Capture the cell that displays the provided text and extract its (x, y) central coordinate. 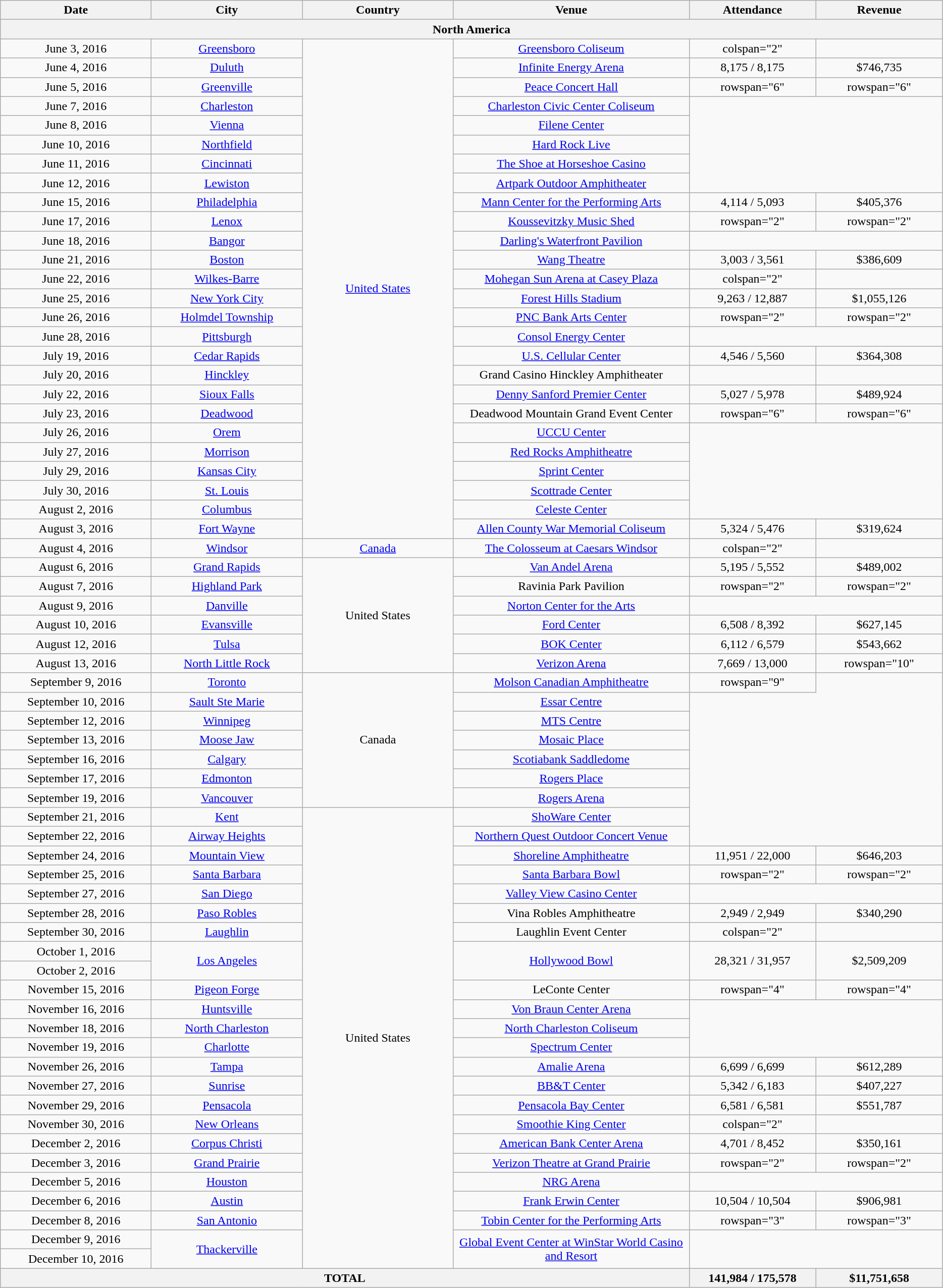
Red Rocks Amphitheatre (571, 452)
5,027 / 5,978 (752, 394)
$340,290 (879, 913)
$551,787 (879, 1105)
December 10, 2016 (76, 1259)
Amalie Arena (571, 1066)
Hollywood Bowl (571, 961)
Charlotte (227, 1047)
8,175 / 8,175 (752, 68)
6,112 / 6,579 (752, 644)
Charleston Civic Center Coliseum (571, 106)
Evansville (227, 625)
June 22, 2016 (76, 279)
Boston (227, 260)
Revenue (879, 10)
September 17, 2016 (76, 778)
Pensacola Bay Center (571, 1105)
September 9, 2016 (76, 682)
June 8, 2016 (76, 125)
June 17, 2016 (76, 221)
June 12, 2016 (76, 183)
December 2, 2016 (76, 1143)
Infinite Energy Arena (571, 68)
$543,662 (879, 644)
City (227, 10)
Denny Sanford Premier Center (571, 394)
July 20, 2016 (76, 375)
Forest Hills Stadium (571, 298)
Spectrum Center (571, 1047)
$407,227 (879, 1086)
Wilkes-Barre (227, 279)
November 26, 2016 (76, 1066)
October 1, 2016 (76, 951)
5,342 / 6,183 (752, 1086)
Grand Rapids (227, 567)
Philadelphia (227, 202)
Laughlin (227, 932)
Verizon Arena (571, 663)
Pittsburgh (227, 337)
August 10, 2016 (76, 625)
rowspan="9" (752, 682)
Columbus (227, 509)
November 19, 2016 (76, 1047)
UCCU Center (571, 433)
Moose Jaw (227, 740)
Vancouver (227, 797)
Morrison (227, 452)
Fort Wayne (227, 528)
LeConte Center (571, 990)
Vina Robles Amphitheatre (571, 913)
Date (76, 10)
Thackerville (227, 1249)
September 19, 2016 (76, 797)
June 4, 2016 (76, 68)
North America (472, 29)
San Antonio (227, 1220)
Sunrise (227, 1086)
Rogers Arena (571, 797)
Los Angeles (227, 961)
Country (378, 10)
July 23, 2016 (76, 413)
Mann Center for the Performing Arts (571, 202)
American Bank Center Arena (571, 1143)
Vienna (227, 125)
North Little Rock (227, 663)
November 27, 2016 (76, 1086)
Filene Center (571, 125)
Orem (227, 433)
September 21, 2016 (76, 817)
$906,981 (879, 1201)
7,669 / 13,000 (752, 663)
September 27, 2016 (76, 894)
Highland Park (227, 586)
MTS Centre (571, 721)
July 29, 2016 (76, 471)
$350,161 (879, 1143)
Greenville (227, 87)
$489,924 (879, 394)
December 9, 2016 (76, 1240)
Celeste Center (571, 509)
December 3, 2016 (76, 1162)
Rogers Place (571, 778)
Austin (227, 1201)
6,508 / 8,392 (752, 625)
Kansas City (227, 471)
June 7, 2016 (76, 106)
Allen County War Memorial Coliseum (571, 528)
November 16, 2016 (76, 1009)
ShoWare Center (571, 817)
June 21, 2016 (76, 260)
rowspan="10" (879, 663)
Northern Quest Outdoor Concert Venue (571, 836)
November 30, 2016 (76, 1124)
September 25, 2016 (76, 875)
Hinckley (227, 375)
June 26, 2016 (76, 317)
Valley View Casino Center (571, 894)
September 12, 2016 (76, 721)
Smoothie King Center (571, 1124)
Calgary (227, 759)
Houston (227, 1182)
$1,055,126 (879, 298)
Scotiabank Saddledome (571, 759)
Molson Canadian Amphitheatre (571, 682)
Scottrade Center (571, 490)
August 12, 2016 (76, 644)
BB&T Center (571, 1086)
August 7, 2016 (76, 586)
Von Braun Center Arena (571, 1009)
June 28, 2016 (76, 337)
Cincinnati (227, 164)
Tampa (227, 1066)
Ravinia Park Pavilion (571, 586)
Mohegan Sun Arena at Casey Plaza (571, 279)
December 6, 2016 (76, 1201)
5,195 / 5,552 (752, 567)
Consol Energy Center (571, 337)
Lenox (227, 221)
11,951 / 22,000 (752, 855)
141,984 / 175,578 (752, 1278)
Tulsa (227, 644)
Ford Center (571, 625)
$627,145 (879, 625)
Cedar Rapids (227, 356)
Wang Theatre (571, 260)
Grand Casino Hinckley Amphitheater (571, 375)
Deadwood Mountain Grand Event Center (571, 413)
August 6, 2016 (76, 567)
The Colosseum at Caesars Windsor (571, 548)
Santa Barbara Bowl (571, 875)
November 15, 2016 (76, 990)
July 26, 2016 (76, 433)
Frank Erwin Center (571, 1201)
Mountain View (227, 855)
September 10, 2016 (76, 702)
November 29, 2016 (76, 1105)
August 4, 2016 (76, 548)
Sault Ste Marie (227, 702)
Global Event Center at WinStar World Casino and Resort (571, 1249)
St. Louis (227, 490)
Danville (227, 606)
Essar Centre (571, 702)
Windsor (227, 548)
$2,509,209 (879, 961)
6,699 / 6,699 (752, 1066)
Lewiston (227, 183)
Peace Concert Hall (571, 87)
PNC Bank Arts Center (571, 317)
June 10, 2016 (76, 144)
Pigeon Forge (227, 990)
2,949 / 2,949 (752, 913)
September 30, 2016 (76, 932)
Tobin Center for the Performing Arts (571, 1220)
NRG Arena (571, 1182)
June 5, 2016 (76, 87)
Edmonton (227, 778)
Sioux Falls (227, 394)
4,114 / 5,093 (752, 202)
Pensacola (227, 1105)
Duluth (227, 68)
Northfield (227, 144)
August 2, 2016 (76, 509)
December 8, 2016 (76, 1220)
$746,735 (879, 68)
Venue (571, 10)
September 13, 2016 (76, 740)
June 25, 2016 (76, 298)
Santa Barbara (227, 875)
July 22, 2016 (76, 394)
TOTAL (345, 1278)
$405,376 (879, 202)
Norton Center for the Arts (571, 606)
The Shoe at Horseshoe Casino (571, 164)
28,321 / 31,957 (752, 961)
10,504 / 10,504 (752, 1201)
Paso Robles (227, 913)
North Charleston Coliseum (571, 1028)
Corpus Christi (227, 1143)
Grand Prairie (227, 1162)
6,581 / 6,581 (752, 1105)
$11,751,658 (879, 1278)
November 18, 2016 (76, 1028)
Attendance (752, 10)
December 5, 2016 (76, 1182)
Winnipeg (227, 721)
North Charleston (227, 1028)
U.S. Cellular Center (571, 356)
Sprint Center (571, 471)
June 15, 2016 (76, 202)
Kent (227, 817)
5,324 / 5,476 (752, 528)
September 28, 2016 (76, 913)
$319,624 (879, 528)
3,003 / 3,561 (752, 260)
July 19, 2016 (76, 356)
Airway Heights (227, 836)
$646,203 (879, 855)
Laughlin Event Center (571, 932)
September 24, 2016 (76, 855)
October 2, 2016 (76, 971)
August 3, 2016 (76, 528)
Bangor (227, 241)
4,546 / 5,560 (752, 356)
July 27, 2016 (76, 452)
Toronto (227, 682)
New Orleans (227, 1124)
Greensboro Coliseum (571, 48)
Artpark Outdoor Amphitheater (571, 183)
June 18, 2016 (76, 241)
$386,609 (879, 260)
Mosaic Place (571, 740)
August 9, 2016 (76, 606)
Hard Rock Live (571, 144)
Van Andel Arena (571, 567)
Verizon Theatre at Grand Prairie (571, 1162)
Darling's Waterfront Pavilion (571, 241)
September 16, 2016 (76, 759)
Charleston (227, 106)
June 3, 2016 (76, 48)
September 22, 2016 (76, 836)
$364,308 (879, 356)
San Diego (227, 894)
$489,002 (879, 567)
Greensboro (227, 48)
BOK Center (571, 644)
Shoreline Amphitheatre (571, 855)
Deadwood (227, 413)
New York City (227, 298)
Koussevitzky Music Shed (571, 221)
June 11, 2016 (76, 164)
4,701 / 8,452 (752, 1143)
Huntsville (227, 1009)
August 13, 2016 (76, 663)
July 30, 2016 (76, 490)
$612,289 (879, 1066)
Holmdel Township (227, 317)
9,263 / 12,887 (752, 298)
